Capture the cell that displays the provided text and extract its [x, y] central coordinate. 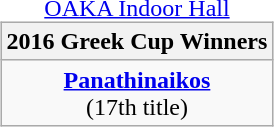
2016 Greek Cup Winners [137, 41]
Panathinaikos(17th title) [137, 92]
